Detect which cell encompasses the target text, then output its (x, y) center coordinate. 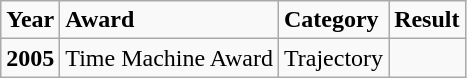
2005 (30, 58)
Time Machine Award (170, 58)
Year (30, 20)
Award (170, 20)
Category (333, 20)
Result (427, 20)
Trajectory (333, 58)
